For the text-containing cell, return its midpoint in [x, y] coordinate format. 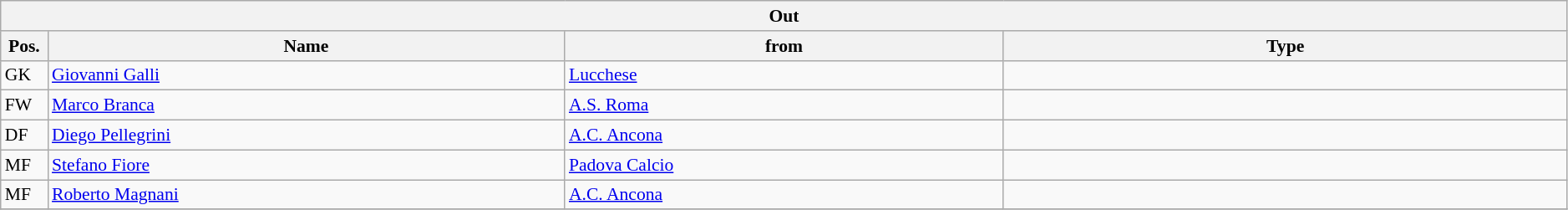
Type [1285, 46]
Giovanni Galli [306, 75]
FW [24, 105]
Diego Pellegrini [306, 136]
Out [784, 16]
Marco Branca [306, 105]
A.S. Roma [784, 105]
Padova Calcio [784, 165]
Lucchese [784, 75]
from [784, 46]
DF [24, 136]
Name [306, 46]
Pos. [24, 46]
GK [24, 75]
Roberto Magnani [306, 195]
Stefano Fiore [306, 165]
